Identify which cell holds the provided text, then report its (x, y) central coordinate. 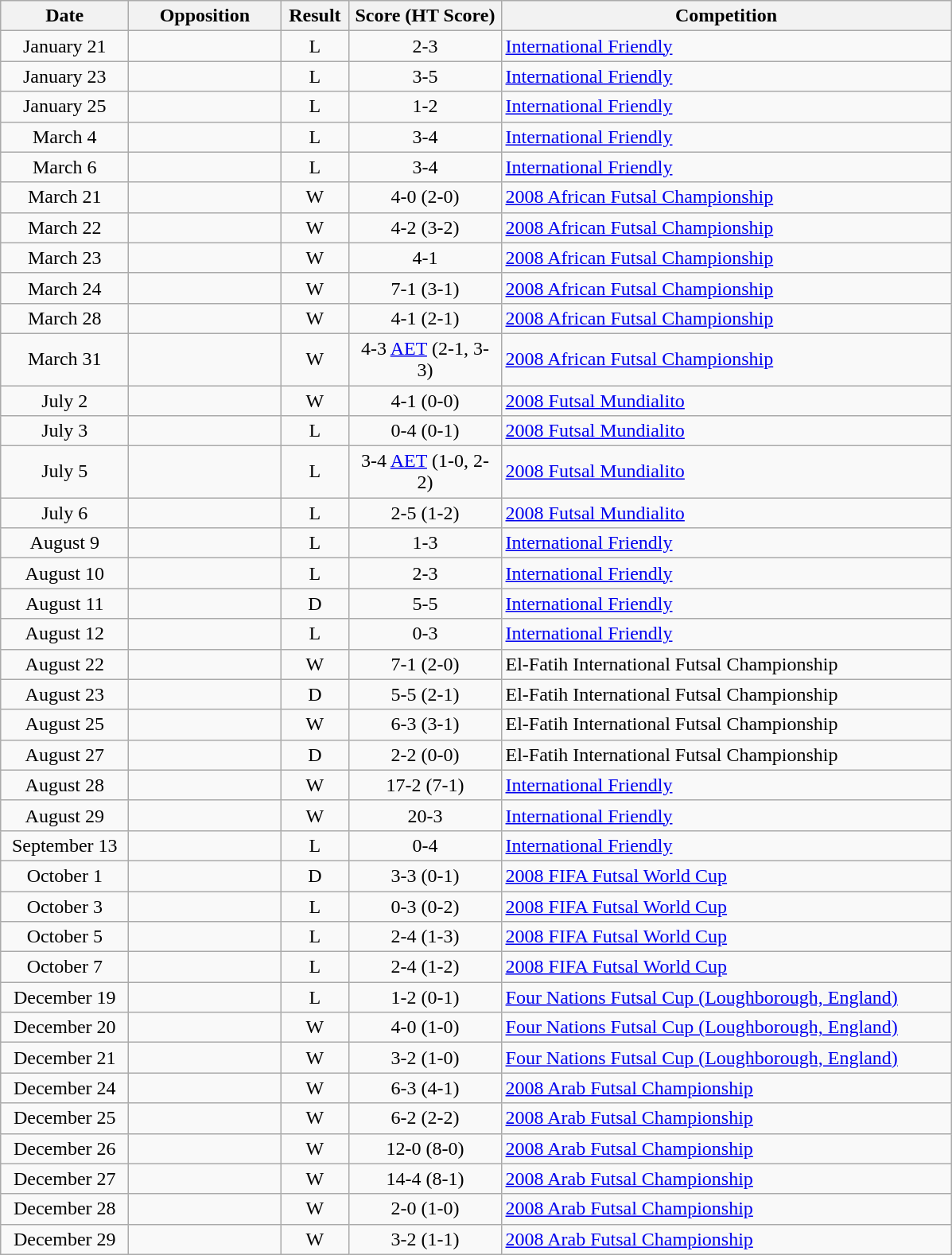
July 5 (65, 472)
7-1 (3-1) (425, 288)
2-5 (1-2) (425, 513)
2-4 (1-3) (425, 937)
6-3 (4-1) (425, 1088)
Opposition (205, 16)
3-5 (425, 76)
December 29 (65, 1239)
March 4 (65, 137)
March 22 (65, 227)
March 28 (65, 318)
4-1 (2-1) (425, 318)
August 29 (65, 815)
Date (65, 16)
December 28 (65, 1209)
5-5 (2-1) (425, 694)
October 5 (65, 937)
3-4 AET (1-0, 2-2) (425, 472)
August 28 (65, 785)
Score (HT Score) (425, 16)
4-2 (3-2) (425, 227)
December 25 (65, 1118)
12-0 (8-0) (425, 1148)
March 31 (65, 359)
August 12 (65, 634)
January 21 (65, 46)
Result (315, 16)
20-3 (425, 815)
4-1 (0-0) (425, 400)
December 19 (65, 997)
March 23 (65, 258)
4-3 AET (2-1, 3-3) (425, 359)
October 7 (65, 967)
6-2 (2-2) (425, 1118)
March 6 (65, 167)
October 3 (65, 906)
October 1 (65, 876)
0-3 (425, 634)
August 25 (65, 725)
August 11 (65, 604)
2-2 (0-0) (425, 755)
January 25 (65, 107)
4-0 (2-0) (425, 197)
0-4 (0-1) (425, 431)
4-1 (425, 258)
3-2 (1-1) (425, 1239)
5-5 (425, 604)
January 23 (65, 76)
December 26 (65, 1148)
December 27 (65, 1179)
2-4 (1-2) (425, 967)
1-2 (425, 107)
July 3 (65, 431)
1-3 (425, 543)
14-4 (8-1) (425, 1179)
Competition (726, 16)
1-2 (0-1) (425, 997)
7-1 (2-0) (425, 664)
December 21 (65, 1058)
March 21 (65, 197)
0-3 (0-2) (425, 906)
3-3 (0-1) (425, 876)
July 6 (65, 513)
4-0 (1-0) (425, 1028)
17-2 (7-1) (425, 785)
August 22 (65, 664)
3-2 (1-0) (425, 1058)
December 24 (65, 1088)
2-0 (1-0) (425, 1209)
August 27 (65, 755)
August 10 (65, 573)
March 24 (65, 288)
6-3 (3-1) (425, 725)
August 9 (65, 543)
August 23 (65, 694)
September 13 (65, 845)
December 20 (65, 1028)
July 2 (65, 400)
0-4 (425, 845)
